Return the [x, y] coordinate for the center point of the cell that contains the specified text.  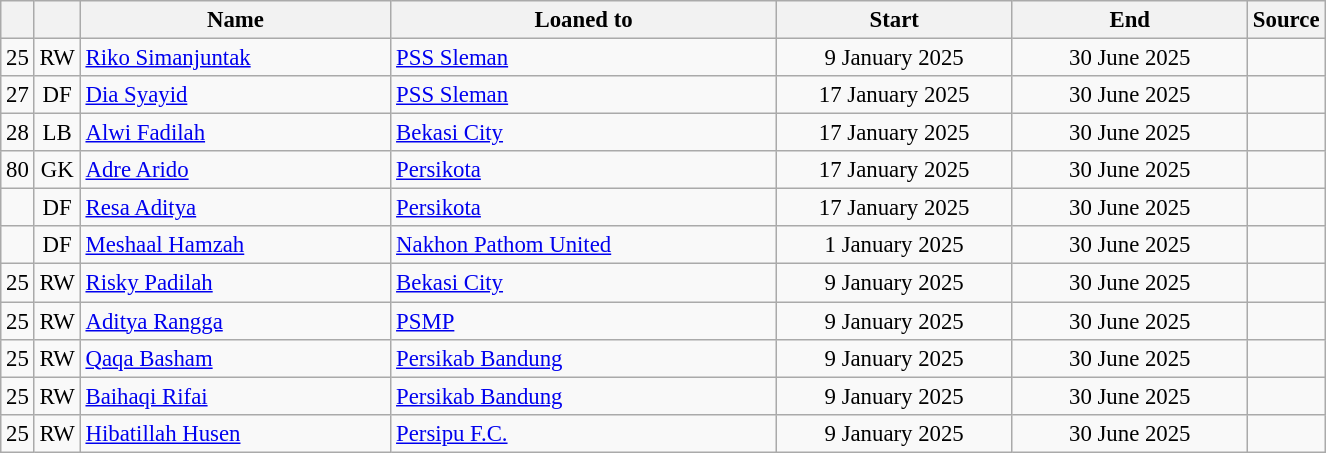
Persipu F.C. [584, 433]
Start [894, 20]
Source [1286, 20]
Nakhon Pathom United [584, 245]
Risky Padilah [236, 283]
PSMP [584, 321]
Baihaqi Rifai [236, 396]
Qaqa Basham [236, 358]
End [1130, 20]
LB [57, 133]
Hibatillah Husen [236, 433]
Riko Simanjuntak [236, 58]
Adre Arido [236, 170]
Loaned to [584, 20]
27 [18, 95]
Dia Syayid [236, 95]
28 [18, 133]
GK [57, 170]
Alwi Fadilah [236, 133]
Resa Aditya [236, 208]
Aditya Rangga [236, 321]
Name [236, 20]
Meshaal Hamzah [236, 245]
1 January 2025 [894, 245]
80 [18, 170]
